Detect which cell encompasses the target text, then output its (X, Y) center coordinate. 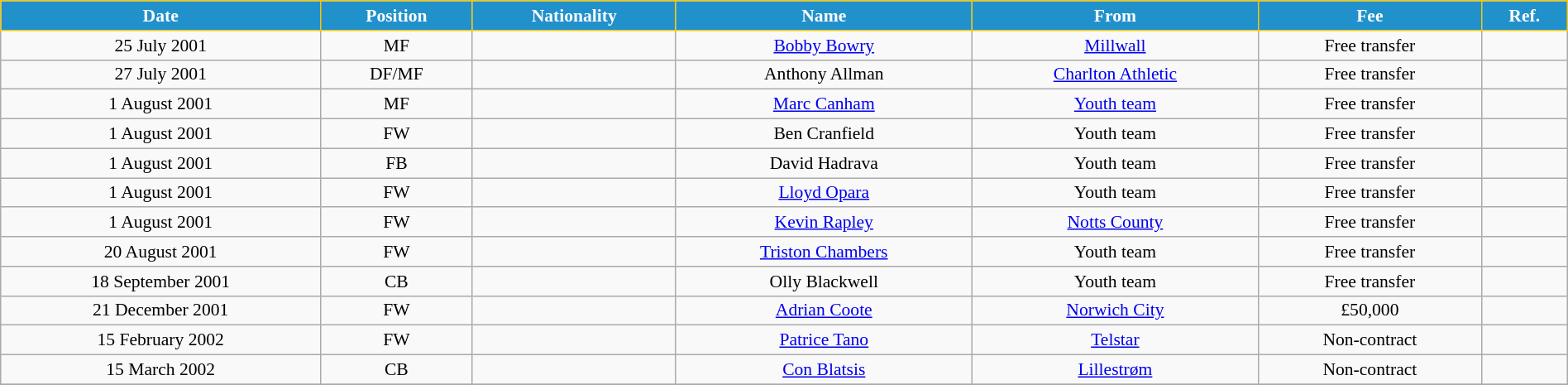
Marc Canham (824, 104)
Notts County (1115, 223)
Bobby Bowry (824, 46)
FB (397, 163)
Patrice Tano (824, 340)
Ben Cranfield (824, 134)
£50,000 (1370, 310)
27 July 2001 (160, 75)
Kevin Rapley (824, 223)
Date (160, 16)
Millwall (1115, 46)
21 December 2001 (160, 310)
From (1115, 16)
15 February 2002 (160, 340)
Fee (1370, 16)
Nationality (574, 16)
Charlton Athletic (1115, 75)
Ref. (1524, 16)
20 August 2001 (160, 252)
Lillestrøm (1115, 370)
Name (824, 16)
15 March 2002 (160, 370)
Olly Blackwell (824, 282)
Triston Chambers (824, 252)
DF/MF (397, 75)
18 September 2001 (160, 282)
David Hadrava (824, 163)
Con Blatsis (824, 370)
Position (397, 16)
Telstar (1115, 340)
Anthony Allman (824, 75)
Norwich City (1115, 310)
Adrian Coote (824, 310)
25 July 2001 (160, 46)
Lloyd Opara (824, 193)
